Extract the [X, Y] coordinate from the center of the cell holding the provided text.  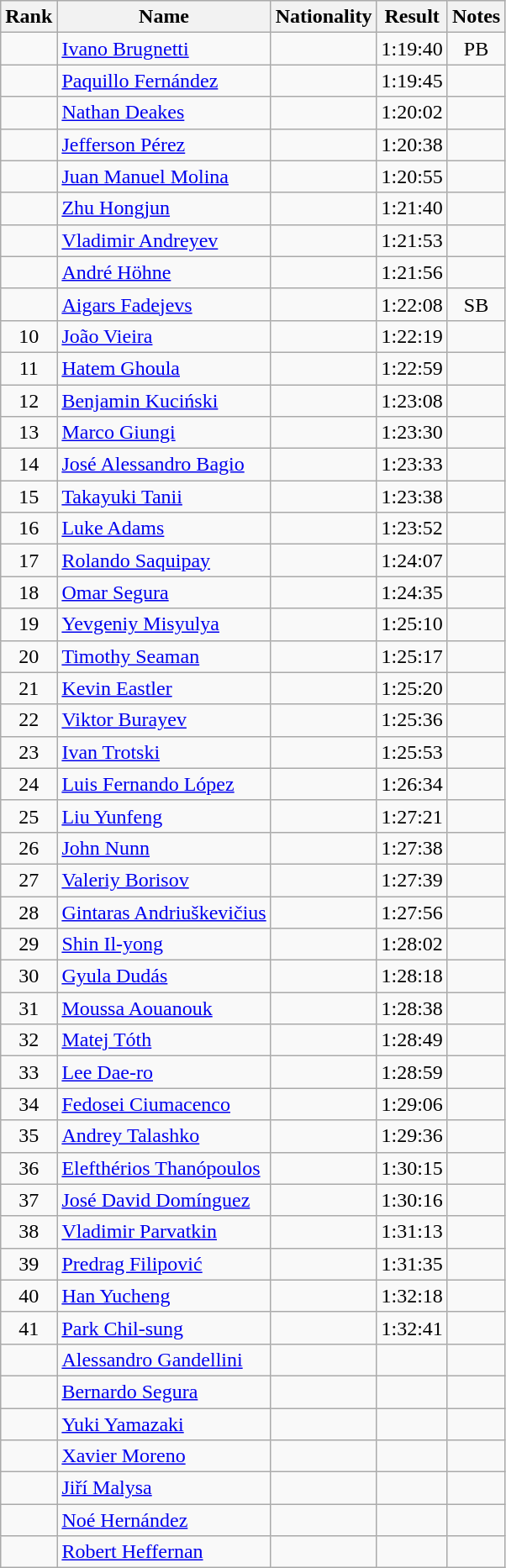
João Vieira [164, 336]
Jiří Malysa [164, 1488]
1:28:59 [412, 1072]
1:32:41 [412, 1328]
Xavier Moreno [164, 1456]
28 [29, 912]
Andrey Talashko [164, 1136]
Notes [476, 17]
1:31:13 [412, 1232]
1:27:38 [412, 848]
1:23:08 [412, 401]
Jefferson Pérez [164, 145]
Omar Segura [164, 592]
1:19:45 [412, 81]
Vladimir Andreyev [164, 240]
Hatem Ghoula [164, 368]
1:25:20 [412, 688]
41 [29, 1328]
Park Chil-sung [164, 1328]
Result [412, 17]
27 [29, 880]
Paquillo Fernández [164, 81]
12 [29, 401]
Matej Tóth [164, 1040]
34 [29, 1104]
1:21:56 [412, 272]
John Nunn [164, 848]
1:24:07 [412, 560]
José Alessandro Bagio [164, 465]
1:28:18 [412, 976]
Lee Dae-ro [164, 1072]
1:31:35 [412, 1264]
Luke Adams [164, 529]
39 [29, 1264]
36 [29, 1168]
Takayuki Tanii [164, 497]
Marco Giungi [164, 433]
1:30:16 [412, 1200]
1:28:02 [412, 944]
38 [29, 1232]
1:23:52 [412, 529]
14 [29, 465]
1:25:36 [412, 720]
Han Yucheng [164, 1296]
Nationality [324, 17]
SB [476, 304]
Name [164, 17]
1:29:36 [412, 1136]
1:32:18 [412, 1296]
30 [29, 976]
Vladimir Parvatkin [164, 1232]
21 [29, 688]
19 [29, 624]
Juan Manuel Molina [164, 176]
1:23:38 [412, 497]
33 [29, 1072]
15 [29, 497]
Moussa Aouanouk [164, 1008]
Alessandro Gandellini [164, 1360]
1:22:08 [412, 304]
Rolando Saquipay [164, 560]
1:27:39 [412, 880]
1:29:06 [412, 1104]
11 [29, 368]
1:21:40 [412, 208]
Gyula Dudás [164, 976]
1:25:17 [412, 656]
17 [29, 560]
1:28:38 [412, 1008]
Yevgeniy Misyulya [164, 624]
Ivano Brugnetti [164, 49]
Shin Il-yong [164, 944]
31 [29, 1008]
Predrag Filipović [164, 1264]
1:20:02 [412, 113]
24 [29, 784]
25 [29, 816]
22 [29, 720]
1:19:40 [412, 49]
23 [29, 752]
PB [476, 49]
1:27:56 [412, 912]
Valeriy Borisov [164, 880]
1:21:53 [412, 240]
Fedosei Ciumacenco [164, 1104]
40 [29, 1296]
1:28:49 [412, 1040]
Bernardo Segura [164, 1392]
Rank [29, 17]
29 [29, 944]
1:20:55 [412, 176]
13 [29, 433]
Kevin Eastler [164, 688]
32 [29, 1040]
Zhu Hongjun [164, 208]
1:25:53 [412, 752]
1:27:21 [412, 816]
18 [29, 592]
35 [29, 1136]
José David Domínguez [164, 1200]
1:30:15 [412, 1168]
1:20:38 [412, 145]
Timothy Seaman [164, 656]
1:22:59 [412, 368]
26 [29, 848]
37 [29, 1200]
1:26:34 [412, 784]
16 [29, 529]
1:22:19 [412, 336]
20 [29, 656]
1:23:30 [412, 433]
Liu Yunfeng [164, 816]
1:23:33 [412, 465]
Yuki Yamazaki [164, 1424]
Luis Fernando López [164, 784]
Robert Heffernan [164, 1552]
Viktor Burayev [164, 720]
Gintaras Andriuškevičius [164, 912]
Aigars Fadejevs [164, 304]
Nathan Deakes [164, 113]
André Höhne [164, 272]
Elefthérios Thanópoulos [164, 1168]
Ivan Trotski [164, 752]
10 [29, 336]
Noé Hernández [164, 1520]
1:24:35 [412, 592]
Benjamin Kuciński [164, 401]
1:25:10 [412, 624]
